Search for the cell housing the specified text and yield its [x, y] center coordinate. 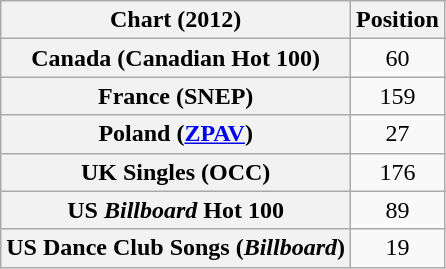
159 [398, 96]
Chart (2012) [176, 20]
176 [398, 172]
France (SNEP) [176, 96]
89 [398, 210]
US Billboard Hot 100 [176, 210]
19 [398, 248]
27 [398, 134]
US Dance Club Songs (Billboard) [176, 248]
Position [398, 20]
UK Singles (OCC) [176, 172]
60 [398, 58]
Poland (ZPAV) [176, 134]
Canada (Canadian Hot 100) [176, 58]
